Determine the [X, Y] coordinate at the center of the cell enclosing the given text.  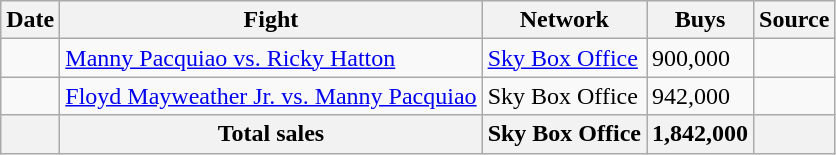
900,000 [700, 58]
Network [564, 20]
Manny Pacquiao vs. Ricky Hatton [271, 58]
Source [794, 20]
Fight [271, 20]
942,000 [700, 96]
Date [30, 20]
Buys [700, 20]
Total sales [271, 134]
Floyd Mayweather Jr. vs. Manny Pacquiao [271, 96]
1,842,000 [700, 134]
